Output the [x, y] coordinate of the center of the cell containing the given text.  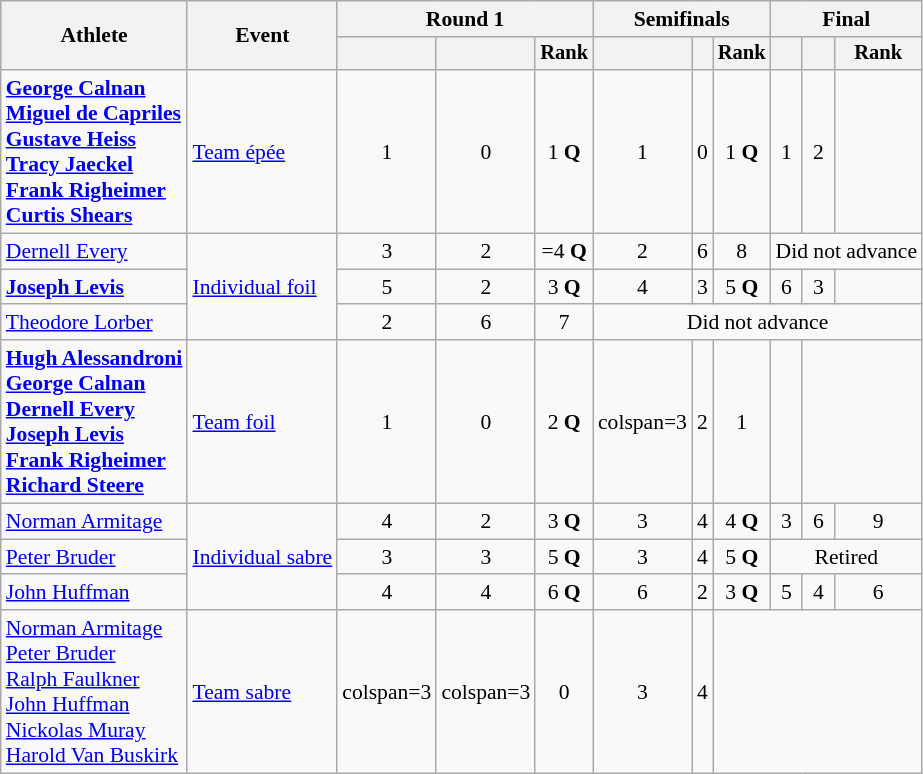
John Huffman [94, 593]
Team épée [262, 152]
8 [742, 252]
4 Q [742, 522]
7 [564, 323]
Hugh AlessandroniGeorge CalnanDernell EveryJoseph LevisFrank RigheimerRichard Steere [94, 422]
Semifinals [682, 19]
Dernell Every [94, 252]
Retired [847, 557]
Individual sabre [262, 558]
Individual foil [262, 288]
Joseph Levis [94, 287]
Athlete [94, 36]
9 [878, 522]
=4 Q [564, 252]
Event [262, 36]
Norman Armitage [94, 522]
Team sabre [262, 692]
Norman ArmitagePeter BruderRalph FaulknerJohn HuffmanNickolas MurayHarold Van Buskirk [94, 692]
George CalnanMiguel de CaprilesGustave HeissTracy JaeckelFrank RigheimerCurtis Shears [94, 152]
Peter Bruder [94, 557]
Team foil [262, 422]
Round 1 [465, 19]
Final [847, 19]
6 Q [564, 593]
2 Q [564, 422]
Theodore Lorber [94, 323]
